Provide the [X, Y] coordinate of the cell's center where the given text is located.  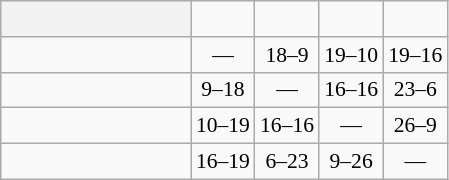
16–19 [223, 162]
23–6 [415, 90]
18–9 [287, 55]
10–19 [223, 126]
26–9 [415, 126]
6–23 [287, 162]
19–16 [415, 55]
19–10 [351, 55]
9–26 [351, 162]
9–18 [223, 90]
